Provide the (X, Y) coordinate of the cell's center where the given text is located.  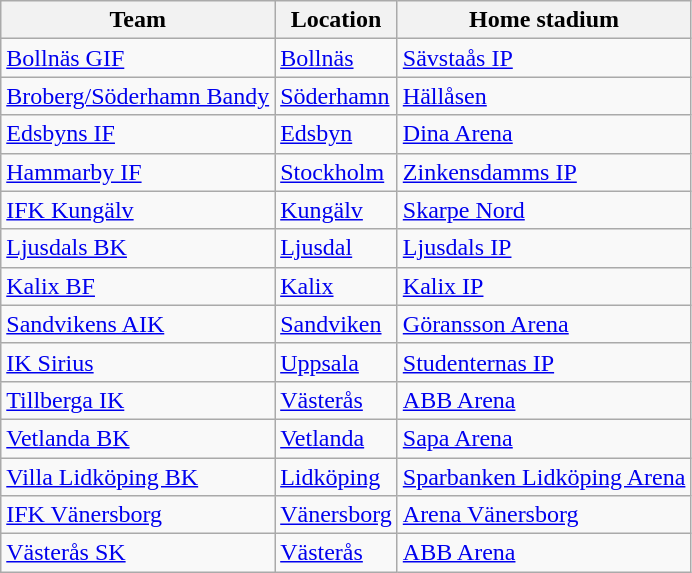
Ljusdals IP (544, 248)
Kungälv (336, 210)
Arena Vänersborg (544, 515)
Ljusdals BK (138, 248)
Sandvikens AIK (138, 324)
Home stadium (544, 20)
Sandviken (336, 324)
Göransson Arena (544, 324)
Hällåsen (544, 96)
Broberg/Söderhamn Bandy (138, 96)
Sparbanken Lidköping Arena (544, 477)
IFK Kungälv (138, 210)
Location (336, 20)
Vetlanda (336, 438)
Zinkensdamms IP (544, 172)
Kalix BF (138, 286)
Edsbyn (336, 134)
Kalix IP (544, 286)
Studenternas IP (544, 362)
Söderhamn (336, 96)
IK Sirius (138, 362)
Vänersborg (336, 515)
Ljusdal (336, 248)
Sapa Arena (544, 438)
Lidköping (336, 477)
Team (138, 20)
Tillberga IK (138, 400)
Edsbyns IF (138, 134)
Hammarby IF (138, 172)
Sävstaås IP (544, 58)
IFK Vänersborg (138, 515)
Västerås SK (138, 553)
Dina Arena (544, 134)
Stockholm (336, 172)
Villa Lidköping BK (138, 477)
Bollnäs (336, 58)
Kalix (336, 286)
Skarpe Nord (544, 210)
Bollnäs GIF (138, 58)
Vetlanda BK (138, 438)
Uppsala (336, 362)
